Find where the given text appears and provide that cell's center as (X, Y) coordinate. 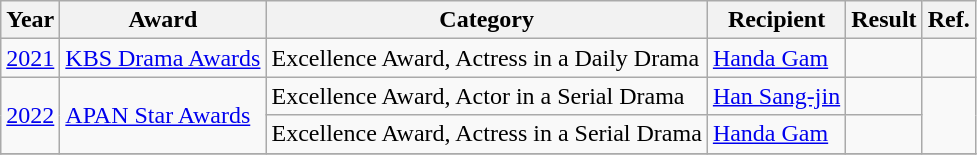
Recipient (776, 20)
KBS Drama Awards (163, 58)
Year (30, 20)
Excellence Award, Actor in a Serial Drama (486, 96)
Result (884, 20)
2021 (30, 58)
APAN Star Awards (163, 115)
Excellence Award, Actress in a Daily Drama (486, 58)
Award (163, 20)
Ref. (948, 20)
Han Sang-jin (776, 96)
Category (486, 20)
2022 (30, 115)
Excellence Award, Actress in a Serial Drama (486, 134)
